Pinpoint the cell where the given text exists, returning its (x, y) midpoint coordinate. 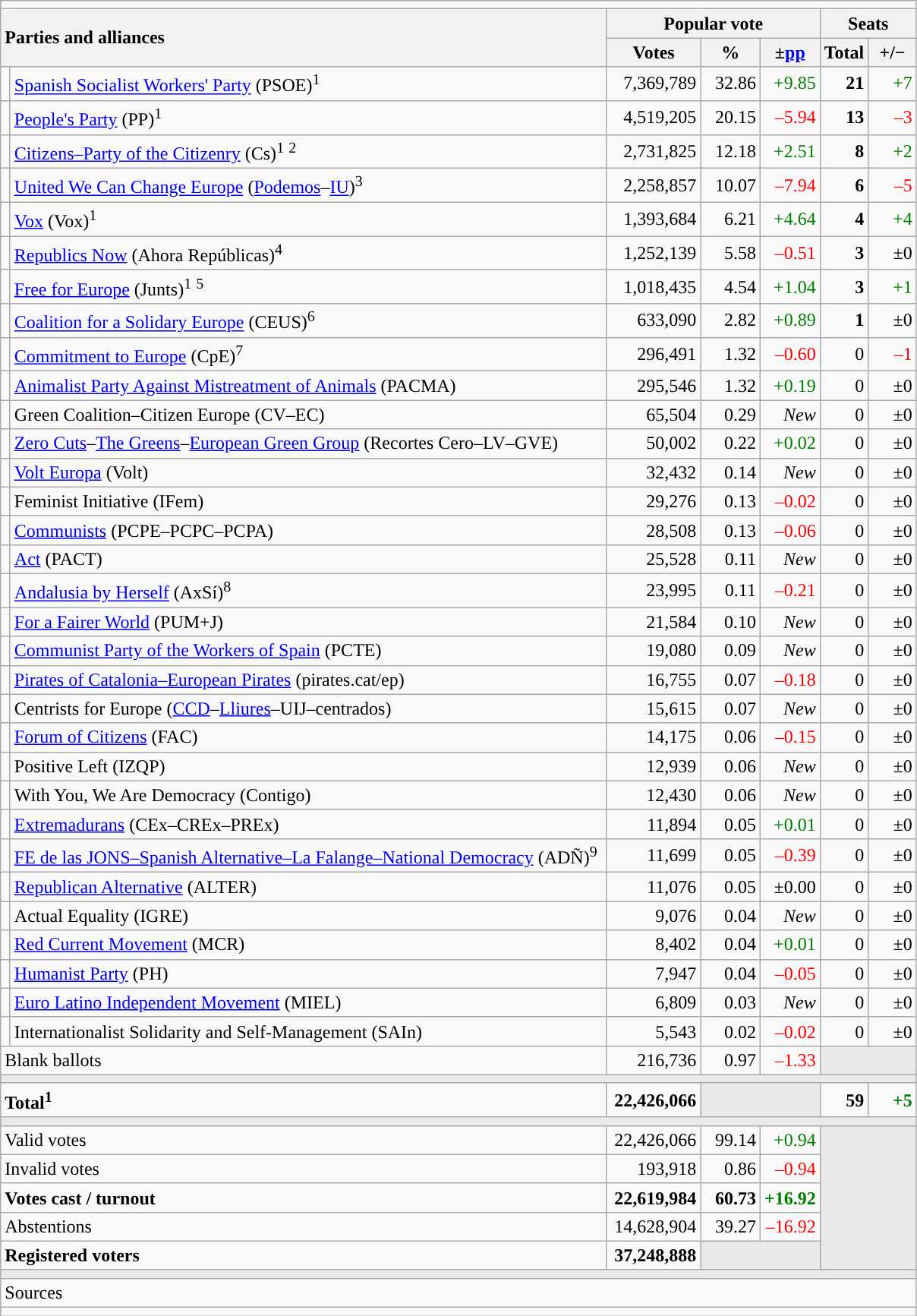
4.54 (730, 287)
Valid votes (304, 1140)
Sources (458, 1292)
6,809 (654, 1002)
0.02 (730, 1031)
0.14 (730, 472)
+0.02 (789, 443)
–0.60 (789, 354)
+2 (893, 152)
1 (844, 320)
37,248,888 (654, 1255)
–1.33 (789, 1060)
+4.64 (789, 219)
216,736 (654, 1060)
Volt Europa (Volt) (308, 472)
60.73 (730, 1198)
Seats (868, 24)
Republican Alternative (ALTER) (308, 887)
12,430 (654, 795)
+7 (893, 84)
0.22 (730, 443)
Andalusia by Herself (AxSí)8 (308, 591)
1,018,435 (654, 287)
–0.21 (789, 591)
FE de las JONS–Spanish Alternative–La Falange–National Democracy (ADÑ)9 (308, 855)
Humanist Party (PH) (308, 974)
13 (844, 117)
14,628,904 (654, 1226)
Extremadurans (CEx–CREx–PREx) (308, 824)
–16.92 (789, 1226)
4 (844, 219)
+2.51 (789, 152)
Forum of Citizens (FAC) (308, 737)
Blank ballots (304, 1060)
5,543 (654, 1031)
10.07 (730, 185)
7,947 (654, 974)
20.15 (730, 117)
Popular vote (714, 24)
Abstentions (304, 1226)
65,504 (654, 415)
–0.94 (789, 1169)
22,619,984 (654, 1198)
193,918 (654, 1169)
0.09 (730, 651)
With You, We Are Democracy (Contigo) (308, 795)
296,491 (654, 354)
12.18 (730, 152)
Vox (Vox)1 (308, 219)
Euro Latino Independent Movement (MIEL) (308, 1002)
–3 (893, 117)
Invalid votes (304, 1169)
Total (844, 52)
39.27 (730, 1226)
633,090 (654, 320)
6.21 (730, 219)
Registered voters (304, 1255)
United We Can Change Europe (Podemos–IU)3 (308, 185)
0.29 (730, 415)
+4 (893, 219)
8 (844, 152)
Communists (PCPE–PCPC–PCPA) (308, 530)
–0.18 (789, 680)
Citizens–Party of the Citizenry (Cs)1 2 (308, 152)
295,546 (654, 386)
0.97 (730, 1060)
28,508 (654, 530)
21 (844, 84)
–7.94 (789, 185)
–0.39 (789, 855)
Free for Europe (Junts)1 5 (308, 287)
For a Fairer World (PUM+J) (308, 622)
19,080 (654, 651)
2,731,825 (654, 152)
Green Coalition–Citizen Europe (CV–EC) (308, 415)
16,755 (654, 680)
8,402 (654, 945)
Animalist Party Against Mistreatment of Animals (PACMA) (308, 386)
7,369,789 (654, 84)
15,615 (654, 708)
12,939 (654, 766)
2,258,857 (654, 185)
Parties and alliances (304, 38)
Total1 (304, 1100)
Red Current Movement (MCR) (308, 945)
Zero Cuts–The Greens–European Green Group (Recortes Cero–LV–GVE) (308, 443)
Feminist Initiative (IFem) (308, 501)
–1 (893, 354)
59 (844, 1100)
Internationalist Solidarity and Self-Management (SAIn) (308, 1031)
21,584 (654, 622)
Communist Party of the Workers of Spain (PCTE) (308, 651)
Pirates of Catalonia–European Pirates (pirates.cat/ep) (308, 680)
0.10 (730, 622)
11,894 (654, 824)
50,002 (654, 443)
Republics Now (Ahora Repúblicas)4 (308, 254)
+1.04 (789, 287)
±0.00 (789, 887)
Votes (654, 52)
32,432 (654, 472)
–0.15 (789, 737)
Commitment to Europe (CpE)7 (308, 354)
–0.05 (789, 974)
Coalition for a Solidary Europe (CEUS)6 (308, 320)
6 (844, 185)
% (730, 52)
–0.51 (789, 254)
99.14 (730, 1140)
29,276 (654, 501)
0.03 (730, 1002)
–0.06 (789, 530)
+0.89 (789, 320)
–5.94 (789, 117)
4,519,205 (654, 117)
+/− (893, 52)
Centrists for Europe (CCD–Lliures–UIJ–centrados) (308, 708)
Spanish Socialist Workers' Party (PSOE)1 (308, 84)
People's Party (PP)1 (308, 117)
Positive Left (IZQP) (308, 766)
5.58 (730, 254)
11,699 (654, 855)
+16.92 (789, 1198)
23,995 (654, 591)
0.86 (730, 1169)
+0.94 (789, 1140)
+0.19 (789, 386)
14,175 (654, 737)
+5 (893, 1100)
1,393,684 (654, 219)
+9.85 (789, 84)
Actual Equality (IGRE) (308, 916)
+1 (893, 287)
25,528 (654, 559)
11,076 (654, 887)
1,252,139 (654, 254)
9,076 (654, 916)
Votes cast / turnout (304, 1198)
–5 (893, 185)
32.86 (730, 84)
2.82 (730, 320)
Act (PACT) (308, 559)
±pp (789, 52)
